Return (x, y) of the center of cell containing provided text 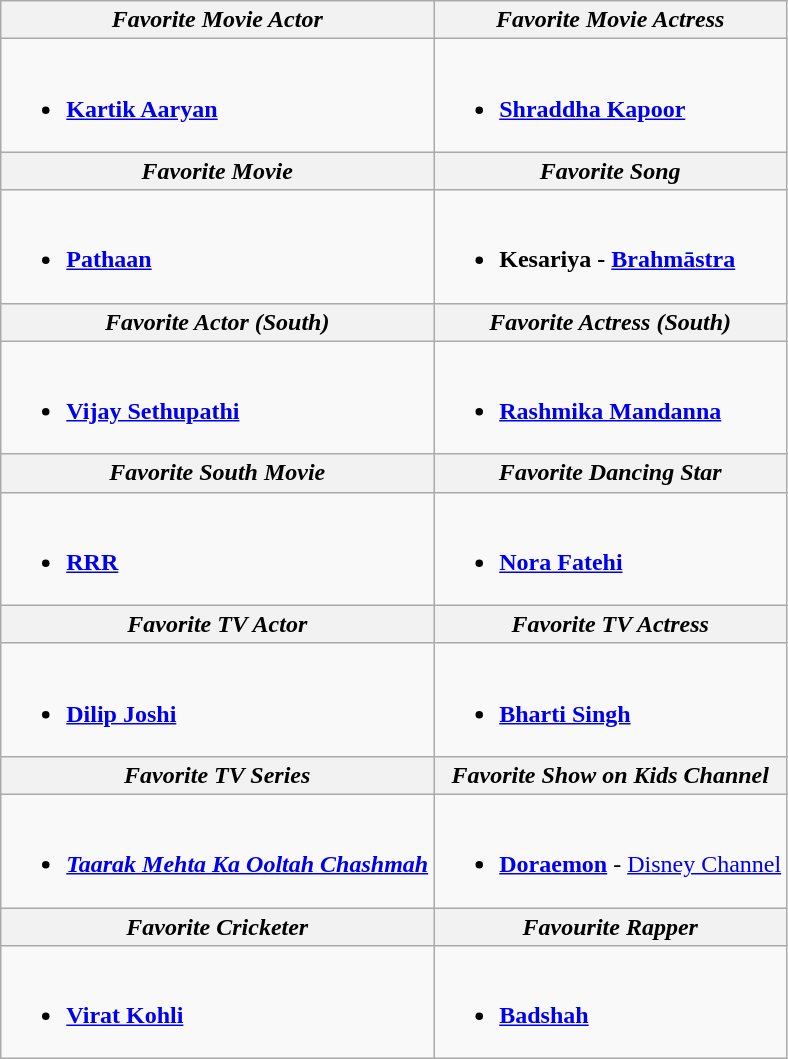
Nora Fatehi (610, 548)
Vijay Sethupathi (218, 398)
Bharti Singh (610, 700)
Favorite Show on Kids Channel (610, 775)
Favorite TV Actor (218, 624)
Dilip Joshi (218, 700)
Favorite TV Series (218, 775)
Taarak Mehta Ka Ooltah Chashmah (218, 850)
Favorite Song (610, 171)
Rashmika Mandanna (610, 398)
RRR (218, 548)
Favorite Movie (218, 171)
Pathaan (218, 246)
Kartik Aaryan (218, 96)
Favorite Movie Actor (218, 20)
Favorite Dancing Star (610, 473)
Favorite Cricketer (218, 927)
Favourite Rapper (610, 927)
Favorite South Movie (218, 473)
Shraddha Kapoor (610, 96)
Favorite Actor (South) (218, 322)
Favorite Movie Actress (610, 20)
Favorite Actress (South) (610, 322)
Virat Kohli (218, 1002)
Kesariya - Brahmāstra (610, 246)
Favorite TV Actress (610, 624)
Doraemon - Disney Channel (610, 850)
Badshah (610, 1002)
